Return (X, Y) of the center of cell containing provided text 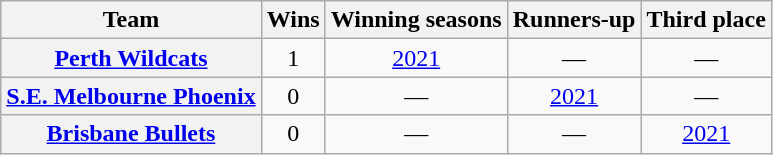
Winning seasons (416, 20)
Team (131, 20)
Wins (293, 20)
Third place (706, 20)
S.E. Melbourne Phoenix (131, 96)
Runners-up (574, 20)
Brisbane Bullets (131, 134)
1 (293, 58)
Perth Wildcats (131, 58)
